Output the (x, y) coordinate of the center of the cell containing the given text.  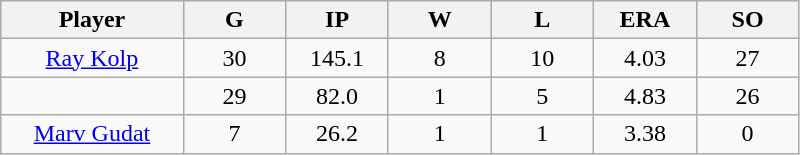
4.83 (646, 96)
8 (440, 58)
30 (234, 58)
G (234, 20)
27 (748, 58)
0 (748, 134)
5 (542, 96)
IP (338, 20)
ERA (646, 20)
82.0 (338, 96)
10 (542, 58)
26.2 (338, 134)
3.38 (646, 134)
4.03 (646, 58)
Marv Gudat (92, 134)
Ray Kolp (92, 58)
145.1 (338, 58)
W (440, 20)
29 (234, 96)
SO (748, 20)
Player (92, 20)
L (542, 20)
26 (748, 96)
7 (234, 134)
